Detect which cell encompasses the target text, then output its [x, y] center coordinate. 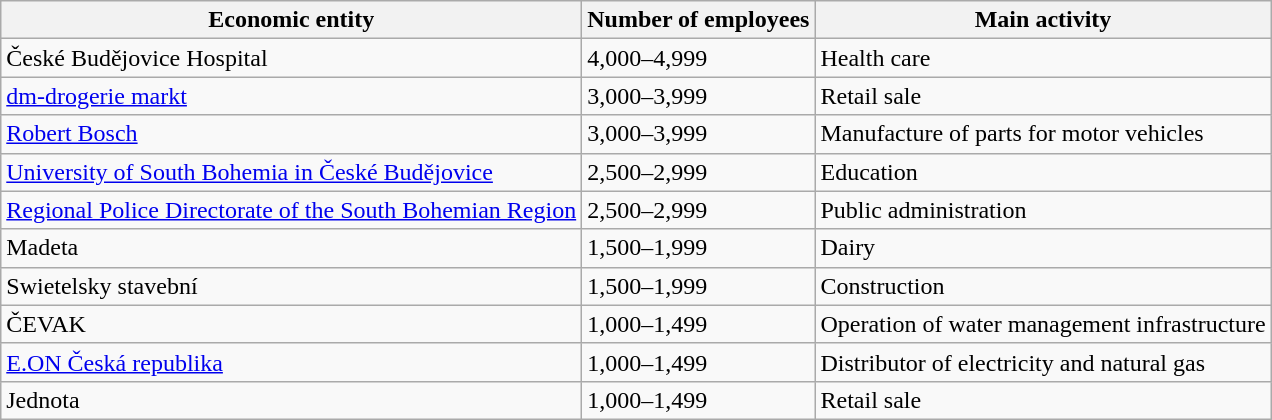
4,000–4,999 [698, 58]
Jednota [292, 400]
Swietelsky stavební [292, 286]
Robert Bosch [292, 134]
Public administration [1043, 210]
České Budějovice Hospital [292, 58]
Education [1043, 172]
Regional Police Directorate of the South Bohemian Region [292, 210]
Distributor of electricity and natural gas [1043, 362]
Economic entity [292, 20]
Madeta [292, 248]
Main activity [1043, 20]
Health care [1043, 58]
dm-drogerie markt [292, 96]
Construction [1043, 286]
Number of employees [698, 20]
University of South Bohemia in České Budějovice [292, 172]
Operation of water management infrastructure [1043, 324]
Dairy [1043, 248]
E.ON Česká republika [292, 362]
Manufacture of parts for motor vehicles [1043, 134]
ČEVAK [292, 324]
